From the cell containing the given text, extract its center point as (X, Y) coordinate. 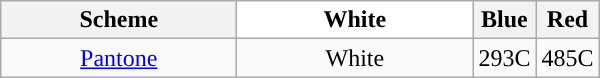
Blue (504, 20)
485C (568, 58)
Red (568, 20)
Pantone (119, 58)
Scheme (119, 20)
293C (504, 58)
